Find where the given text appears and provide that cell's center as (X, Y) coordinate. 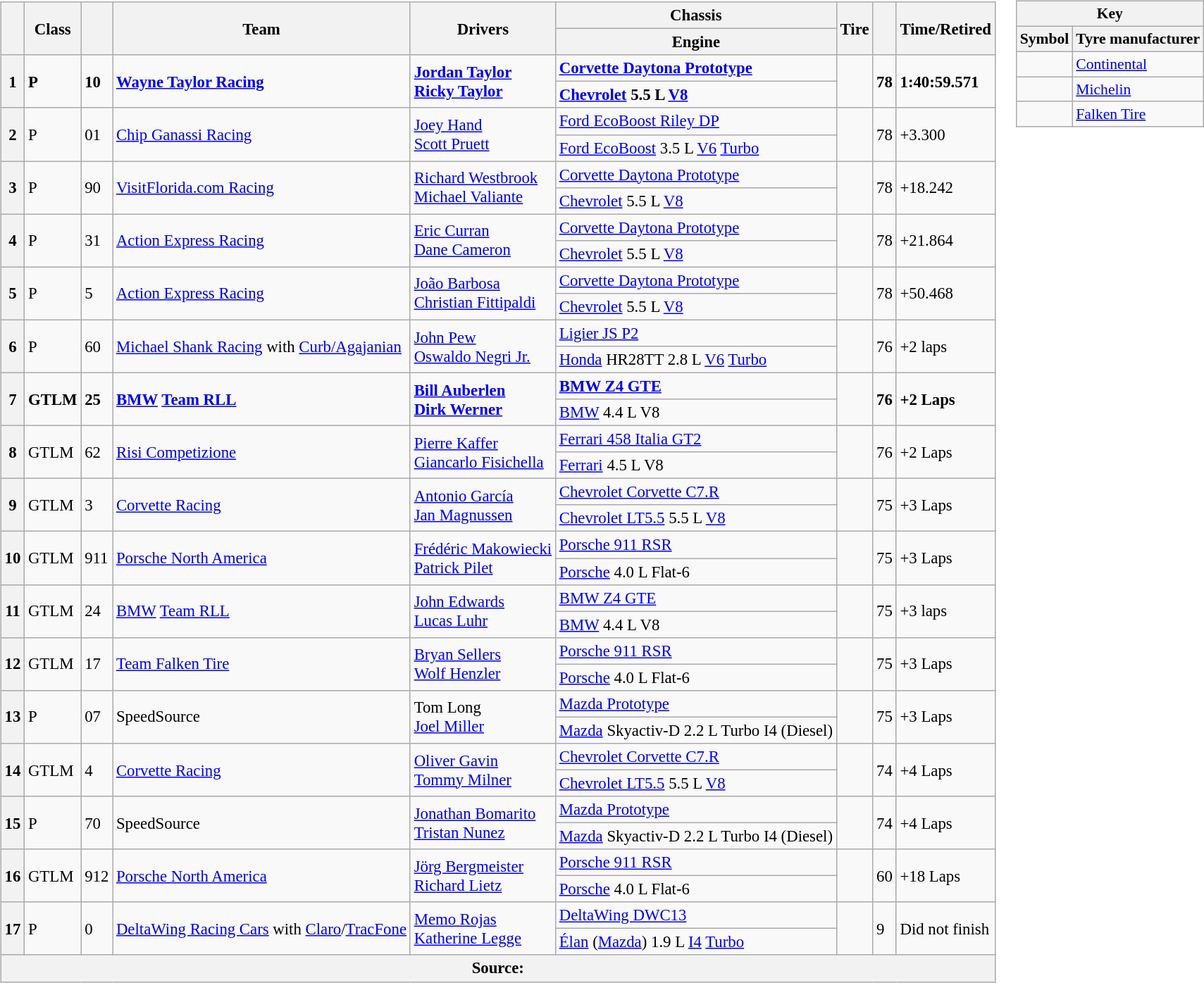
24 (97, 611)
Class (53, 28)
8 (13, 452)
+18.242 (945, 187)
John Edwards Lucas Luhr (483, 611)
+50.468 (945, 293)
Continental (1138, 64)
2 (13, 134)
Ligier JS P2 (696, 333)
Antonio García Jan Magnussen (483, 506)
Michelin (1138, 89)
Ferrari 4.5 L V8 (696, 465)
Drivers (483, 28)
07 (97, 717)
Did not finish (945, 928)
1 (13, 82)
1:40:59.571 (945, 82)
Team (262, 28)
90 (97, 187)
John Pew Oswaldo Negri Jr. (483, 346)
Key (1110, 14)
Joey Hand Scott Pruett (483, 134)
Eric Curran Dane Cameron (483, 241)
Pierre Kaffer Giancarlo Fisichella (483, 452)
0 (97, 928)
+3.300 (945, 134)
911 (97, 558)
70 (97, 822)
Bryan Sellers Wolf Henzler (483, 663)
Falken Tire (1138, 114)
Tyre manufacturer (1138, 39)
Ford EcoBoost Riley DP (696, 121)
Source: (497, 968)
31 (97, 241)
Time/Retired (945, 28)
DeltaWing DWC13 (696, 915)
912 (97, 876)
Chassis (696, 15)
Honda HR28TT 2.8 L V6 Turbo (696, 360)
Ford EcoBoost 3.5 L V6 Turbo (696, 148)
+3 laps (945, 611)
Élan (Mazda) 1.9 L I4 Turbo (696, 942)
Symbol (1045, 39)
Ferrari 458 Italia GT2 (696, 439)
11 (13, 611)
Team Falken Tire (262, 663)
Chip Ganassi Racing (262, 134)
Bill Auberlen Dirk Werner (483, 399)
Risi Competizione (262, 452)
Jörg Bergmeister Richard Lietz (483, 876)
13 (13, 717)
Tom Long Joel Miller (483, 717)
Jonathan Bomarito Tristan Nunez (483, 822)
Engine (696, 42)
12 (13, 663)
Memo Rojas Katherine Legge (483, 928)
+18 Laps (945, 876)
Tire (855, 28)
62 (97, 452)
Frédéric Makowiecki Patrick Pilet (483, 558)
01 (97, 134)
Michael Shank Racing with Curb/Agajanian (262, 346)
Richard Westbrook Michael Valiante (483, 187)
6 (13, 346)
+2 laps (945, 346)
Jordan Taylor Ricky Taylor (483, 82)
+21.864 (945, 241)
14 (13, 770)
Wayne Taylor Racing (262, 82)
VisitFlorida.com Racing (262, 187)
7 (13, 399)
DeltaWing Racing Cars with Claro/TracFone (262, 928)
16 (13, 876)
João Barbosa Christian Fittipaldi (483, 293)
25 (97, 399)
Oliver Gavin Tommy Milner (483, 770)
15 (13, 822)
